For the text-containing cell, return its midpoint in [X, Y] coordinate format. 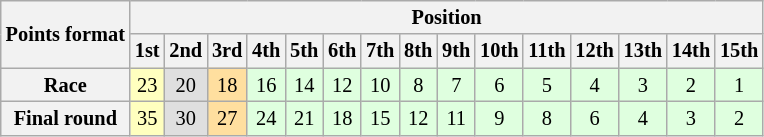
7 [456, 85]
7th [380, 51]
15 [380, 118]
13th [643, 51]
4th [266, 51]
5th [304, 51]
5 [546, 85]
14 [304, 85]
20 [186, 85]
23 [148, 85]
12th [594, 51]
15th [739, 51]
9th [456, 51]
35 [148, 118]
2nd [186, 51]
9 [499, 118]
10th [499, 51]
Points format [66, 34]
11th [546, 51]
11 [456, 118]
6th [342, 51]
1st [148, 51]
24 [266, 118]
10 [380, 85]
Position [446, 17]
14th [691, 51]
21 [304, 118]
1 [739, 85]
Final round [66, 118]
Race [66, 85]
16 [266, 85]
27 [227, 118]
3rd [227, 51]
30 [186, 118]
8th [418, 51]
